Return the [x, y] coordinate for the center point of the cell that contains the specified text.  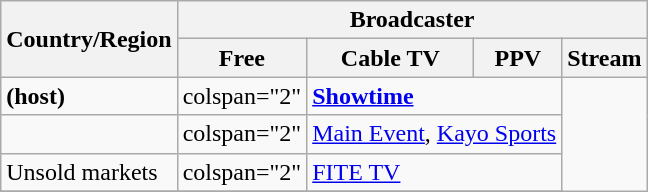
FITE TV [434, 172]
Free [242, 58]
Main Event, Kayo Sports [434, 134]
Unsold markets [89, 172]
Stream [604, 58]
Cable TV [390, 58]
Showtime [434, 96]
PPV [518, 58]
(host) [89, 96]
Broadcaster [412, 20]
Country/Region [89, 39]
